Scan for the cell matching the given text and deliver its [x, y] coordinate at center. 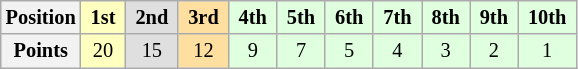
1st [104, 17]
1 [547, 51]
5 [349, 51]
12 [203, 51]
20 [104, 51]
Position [41, 17]
7th [397, 17]
7 [301, 51]
10th [547, 17]
2 [494, 51]
9 [253, 51]
4 [397, 51]
8th [446, 17]
3rd [203, 17]
2nd [152, 17]
6th [349, 17]
5th [301, 17]
9th [494, 17]
4th [253, 17]
15 [152, 51]
Points [41, 51]
3 [446, 51]
